Identify which cell holds the provided text, then report its (X, Y) central coordinate. 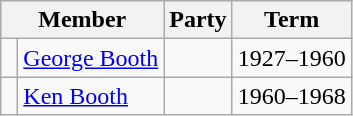
Member (82, 20)
Term (292, 20)
George Booth (91, 58)
1960–1968 (292, 96)
Ken Booth (91, 96)
1927–1960 (292, 58)
Party (198, 20)
